For the text-containing cell, return its midpoint in [x, y] coordinate format. 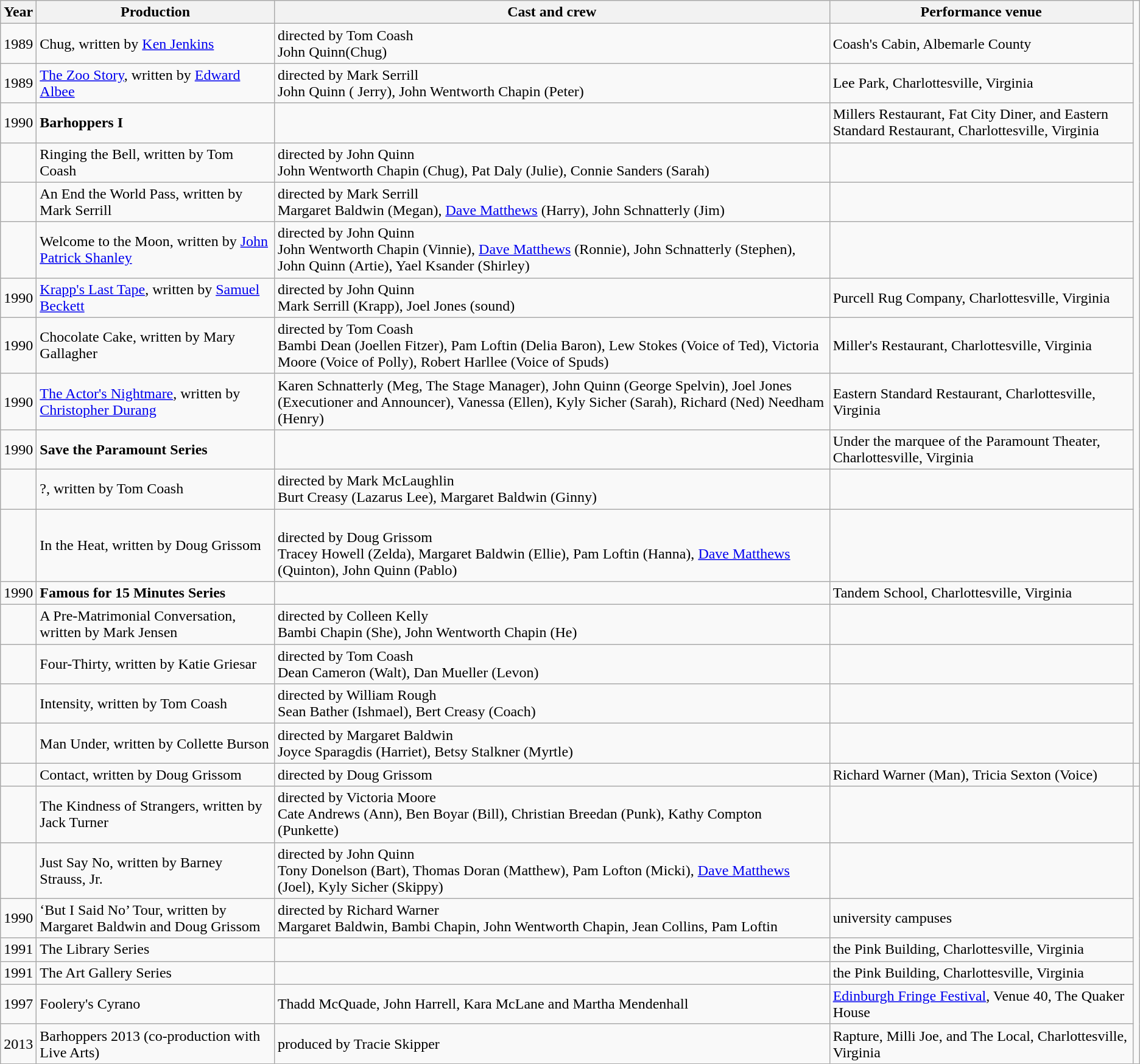
Foolery's Cyrano [156, 1004]
directed by Doug GrissomTracey Howell (Zelda), Margaret Baldwin (Ellie), Pam Loftin (Hanna), Dave Matthews (Quinton), John Quinn (Pablo) [552, 546]
2013 [18, 1044]
Year [18, 12]
The Kindness of Strangers, written by Jack Turner [156, 814]
Cast and crew [552, 12]
directed by Mark McLaughlin Burt Creasy (Lazarus Lee), Margaret Baldwin (Ginny) [552, 488]
directed by John Quinn Mark Serrill (Krapp), Joel Jones (sound) [552, 297]
Miller's Restaurant, Charlottesville, Virginia [981, 345]
A Pre-Matrimonial Conversation, written by Mark Jensen [156, 625]
Chug, written by Ken Jenkins [156, 44]
directed by William Rough Sean Bather (Ishmael), Bert Creasy (Coach) [552, 704]
directed by Mark Serrill John Quinn ( Jerry), John Wentworth Chapin (Peter) [552, 83]
The Library Series [156, 949]
directed by Doug Grissom [552, 775]
directed by Tom Coash Dean Cameron (Walt), Dan Mueller (Levon) [552, 664]
university campuses [981, 918]
directed by Tom CoashJohn Quinn(Chug) [552, 44]
Intensity, written by Tom Coash [156, 704]
Production [156, 12]
Barhoppers I [156, 123]
Purcell Rug Company, Charlottesville, Virginia [981, 297]
directed by Victoria MooreCate Andrews (Ann), Ben Boyar (Bill), Christian Breedan (Punk), Kathy Compton (Punkette) [552, 814]
Edinburgh Fringe Festival, Venue 40, The Quaker House [981, 1004]
Welcome to the Moon, written by John Patrick Shanley [156, 250]
directed by John Quinn John Wentworth Chapin (Chug), Pat Daly (Julie), Connie Sanders (Sarah) [552, 162]
Contact, written by Doug Grissom [156, 775]
Just Say No, written by Barney Strauss, Jr. [156, 870]
produced by Tracie Skipper [552, 1044]
Eastern Standard Restaurant, Charlottesville, Virginia [981, 401]
Coash's Cabin, Albemarle County [981, 44]
Thadd McQuade, John Harrell, Kara McLane and Martha Mendenhall [552, 1004]
Save the Paramount Series [156, 449]
‘But I Said No’ Tour, written by Margaret Baldwin and Doug Grissom [156, 918]
The Zoo Story, written by Edward Albee [156, 83]
Performance venue [981, 12]
Tandem School, Charlottesville, Virginia [981, 593]
Millers Restaurant, Fat City Diner, and Eastern Standard Restaurant, Charlottesville, Virginia [981, 123]
1997 [18, 1004]
directed by Colleen KellyBambi Chapin (She), John Wentworth Chapin (He) [552, 625]
The Art Gallery Series [156, 973]
Ringing the Bell, written by Tom Coash [156, 162]
The Actor's Nightmare, written by Christopher Durang [156, 401]
An End the World Pass, written by Mark Serrill [156, 202]
Rapture, Milli Joe, and The Local, Charlottesville, Virginia [981, 1044]
Famous for 15 Minutes Series [156, 593]
Chocolate Cake, written by Mary Gallagher [156, 345]
Barhoppers 2013 (co-production with Live Arts) [156, 1044]
Krapp's Last Tape, written by Samuel Beckett [156, 297]
In the Heat, written by Doug Grissom [156, 546]
directed by John QuinnTony Donelson (Bart), Thomas Doran (Matthew), Pam Lofton (Micki), Dave Matthews (Joel), Kyly Sicher (Skippy) [552, 870]
directed by Richard WarnerMargaret Baldwin, Bambi Chapin, John Wentworth Chapin, Jean Collins, Pam Loftin [552, 918]
directed by John Quinn John Wentworth Chapin (Vinnie), Dave Matthews (Ronnie), John Schnatterly (Stephen), John Quinn (Artie), Yael Ksander (Shirley) [552, 250]
Lee Park, Charlottesville, Virginia [981, 83]
Under the marquee of the Paramount Theater, Charlottesville, Virginia [981, 449]
directed by Margaret BaldwinJoyce Sparagdis (Harriet), Betsy Stalkner (Myrtle) [552, 743]
Richard Warner (Man), Tricia Sexton (Voice) [981, 775]
directed by Mark Serrill Margaret Baldwin (Megan), Dave Matthews (Harry), John Schnatterly (Jim) [552, 202]
Four-Thirty, written by Katie Griesar [156, 664]
?, written by Tom Coash [156, 488]
Man Under, written by Collette Burson [156, 743]
